Extract the [x, y] coordinate from the center of the cell holding the provided text.  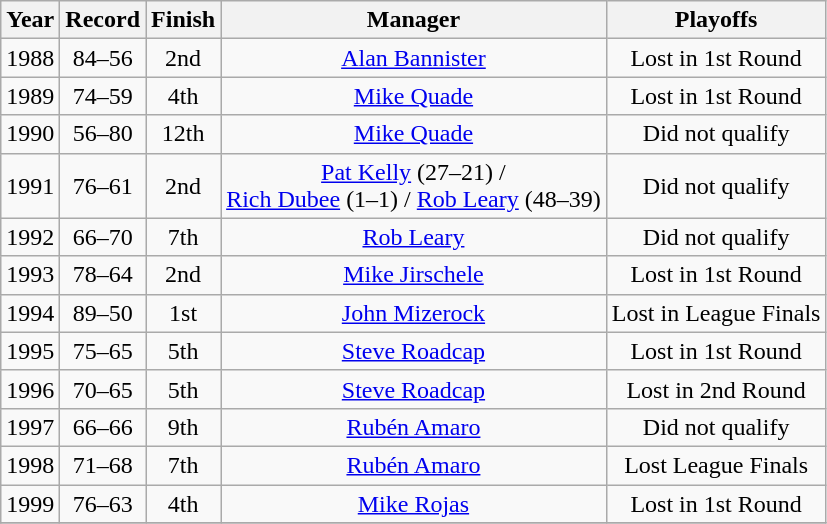
John Mizerock [414, 313]
Lost in 2nd Round [716, 389]
1st [184, 313]
56–80 [103, 134]
1997 [30, 427]
71–68 [103, 465]
Mike Jirschele [414, 275]
1996 [30, 389]
1992 [30, 237]
12th [184, 134]
75–65 [103, 351]
76–63 [103, 503]
Pat Kelly (27–21) /Rich Dubee (1–1) / Rob Leary (48–39) [414, 186]
Record [103, 20]
1990 [30, 134]
1991 [30, 186]
9th [184, 427]
Rob Leary [414, 237]
74–59 [103, 96]
84–56 [103, 58]
Alan Bannister [414, 58]
66–66 [103, 427]
76–61 [103, 186]
1993 [30, 275]
70–65 [103, 389]
1999 [30, 503]
Lost in League Finals [716, 313]
Playoffs [716, 20]
1995 [30, 351]
Manager [414, 20]
1998 [30, 465]
Mike Rojas [414, 503]
1988 [30, 58]
1989 [30, 96]
78–64 [103, 275]
Year [30, 20]
Finish [184, 20]
89–50 [103, 313]
1994 [30, 313]
Lost League Finals [716, 465]
66–70 [103, 237]
